Pinpoint the cell where the given text exists, returning its [x, y] midpoint coordinate. 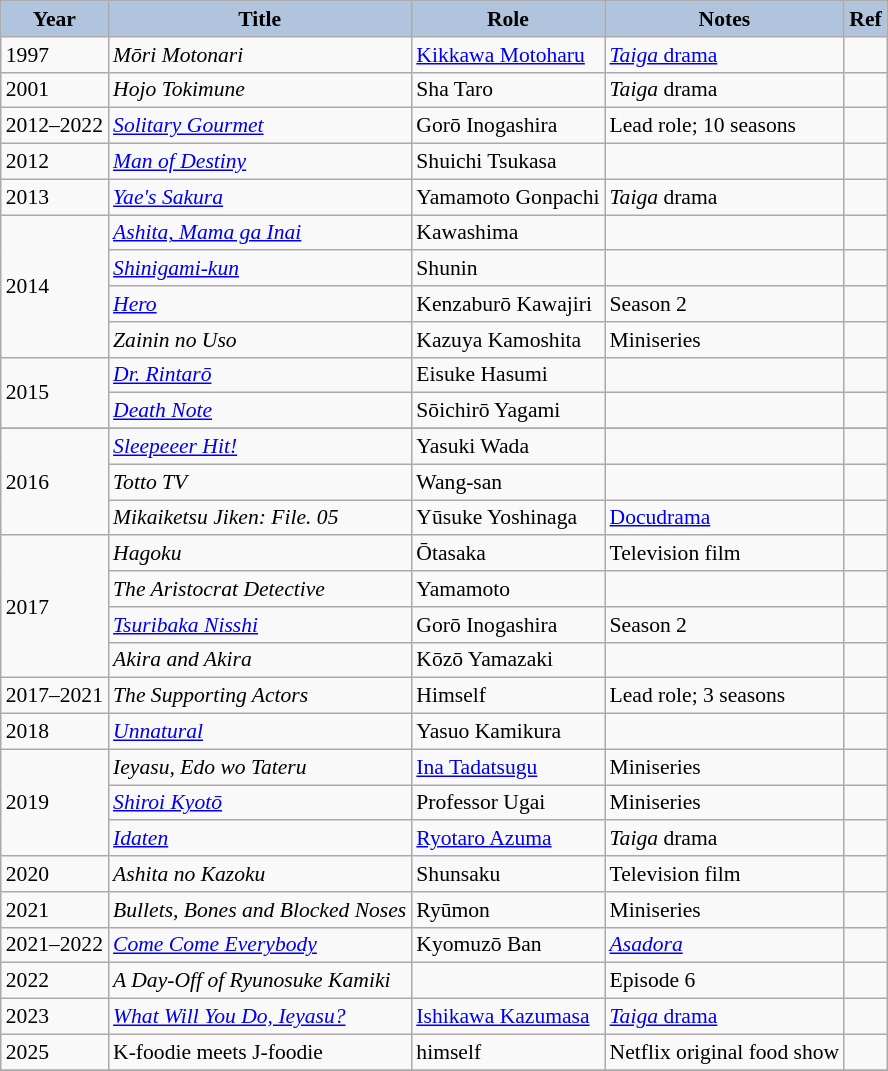
Mōri Motonari [260, 55]
Kōzō Yamazaki [508, 660]
Mikaiketsu Jiken: File. 05 [260, 518]
2022 [54, 981]
Hero [260, 304]
A Day-Off of Ryunosuke Kamiki [260, 981]
Ashita no Kazoku [260, 874]
himself [508, 1052]
Yasuo Kamikura [508, 732]
2020 [54, 874]
Sleepeeer Hit! [260, 447]
2017–2021 [54, 696]
Ryotaro Azuma [508, 839]
2013 [54, 197]
Come Come Everybody [260, 945]
Wang-san [508, 482]
Sōichirō Yagami [508, 411]
Role [508, 19]
Hagoku [260, 554]
2018 [54, 732]
Kikkawa Motoharu [508, 55]
What Will You Do, Ieyasu? [260, 1017]
Akira and Akira [260, 660]
Ieyasu, Edo wo Tateru [260, 767]
Episode 6 [724, 981]
K-foodie meets J-foodie [260, 1052]
Yūsuke Yoshinaga [508, 518]
2023 [54, 1017]
Ōtasaka [508, 554]
Yae's Sakura [260, 197]
2012–2022 [54, 126]
Shunin [508, 269]
Year [54, 19]
2014 [54, 286]
Kenzaburō Kawajiri [508, 304]
2012 [54, 162]
Yamamoto Gonpachi [508, 197]
Bullets, Bones and Blocked Noses [260, 910]
Netflix original food show [724, 1052]
2001 [54, 90]
Unnatural [260, 732]
2015 [54, 392]
Asadora [724, 945]
Shuichi Tsukasa [508, 162]
2016 [54, 482]
Zainin no Uso [260, 340]
Kawashima [508, 233]
Yasuki Wada [508, 447]
Death Note [260, 411]
2019 [54, 802]
Ryūmon [508, 910]
Docudrama [724, 518]
Ashita, Mama ga Inai [260, 233]
Sha Taro [508, 90]
Totto TV [260, 482]
2025 [54, 1052]
2017 [54, 607]
Professor Ugai [508, 803]
Notes [724, 19]
Title [260, 19]
Solitary Gourmet [260, 126]
Yamamoto [508, 589]
The Supporting Actors [260, 696]
Himself [508, 696]
Hojo Tokimune [260, 90]
2021 [54, 910]
Kyomuzō Ban [508, 945]
Eisuke Hasumi [508, 375]
Dr. Rintarō [260, 375]
1997 [54, 55]
Lead role; 10 seasons [724, 126]
Ina Tadatsugu [508, 767]
The Aristocrat Detective [260, 589]
Lead role; 3 seasons [724, 696]
Shiroi Kyotō [260, 803]
Man of Destiny [260, 162]
Kazuya Kamoshita [508, 340]
Shinigami-kun [260, 269]
Ref [865, 19]
Shunsaku [508, 874]
2021–2022 [54, 945]
Tsuribaka Nisshi [260, 625]
Ishikawa Kazumasa [508, 1017]
Idaten [260, 839]
